For the text-containing cell, return its midpoint in [X, Y] coordinate format. 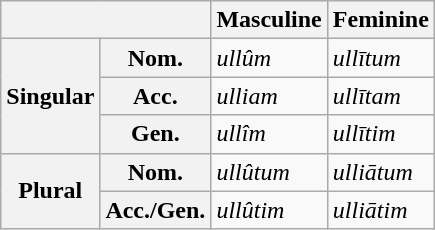
Gen. [156, 134]
Feminine [380, 20]
ullītim [380, 134]
ullûm [269, 58]
ullītam [380, 96]
ulliam [269, 96]
Singular [50, 96]
Plural [50, 191]
Acc./Gen. [156, 210]
ulliātim [380, 210]
ulliātum [380, 172]
ullûtum [269, 172]
ullîm [269, 134]
ullûtim [269, 210]
ullītum [380, 58]
Acc. [156, 96]
Masculine [269, 20]
